Extract the (X, Y) coordinate from the center of the cell holding the provided text.  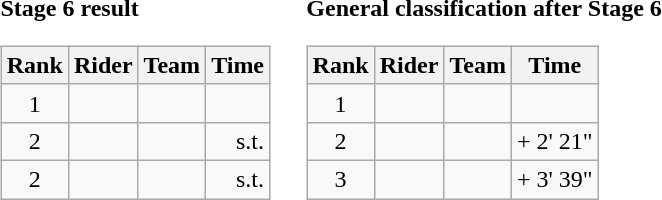
+ 2' 21" (554, 141)
3 (340, 179)
+ 3' 39" (554, 179)
